Extract the [X, Y] coordinate from the center of the cell holding the provided text.  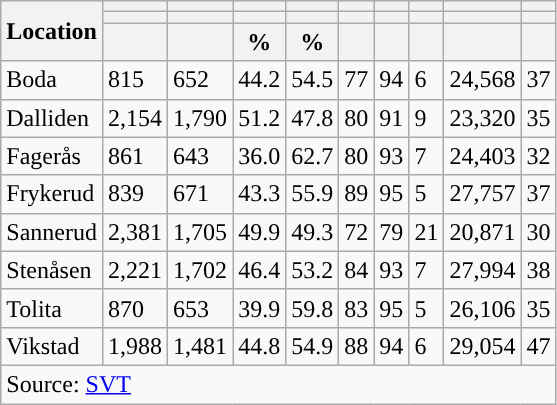
30 [538, 232]
23,320 [482, 118]
47 [538, 346]
84 [356, 270]
1,705 [200, 232]
54.9 [312, 346]
2,154 [134, 118]
Frykerud [52, 194]
Boda [52, 80]
Dalliden [52, 118]
54.5 [312, 80]
47.8 [312, 118]
51.2 [260, 118]
870 [134, 308]
21 [426, 232]
55.9 [312, 194]
72 [356, 232]
44.8 [260, 346]
Fagerås [52, 156]
Tolita [52, 308]
671 [200, 194]
27,994 [482, 270]
652 [200, 80]
59.8 [312, 308]
43.3 [260, 194]
79 [392, 232]
643 [200, 156]
1,481 [200, 346]
91 [392, 118]
815 [134, 80]
27,757 [482, 194]
53.2 [312, 270]
83 [356, 308]
Sannerud [52, 232]
46.4 [260, 270]
89 [356, 194]
49.3 [312, 232]
861 [134, 156]
24,403 [482, 156]
49.9 [260, 232]
29,054 [482, 346]
Vikstad [52, 346]
1,702 [200, 270]
39.9 [260, 308]
24,568 [482, 80]
653 [200, 308]
38 [538, 270]
839 [134, 194]
36.0 [260, 156]
44.2 [260, 80]
26,106 [482, 308]
88 [356, 346]
2,221 [134, 270]
9 [426, 118]
Stenåsen [52, 270]
77 [356, 80]
1,988 [134, 346]
2,381 [134, 232]
62.7 [312, 156]
1,790 [200, 118]
Source: SVT [278, 384]
Location [52, 31]
20,871 [482, 232]
32 [538, 156]
